Identify which cell holds the provided text, then report its (x, y) central coordinate. 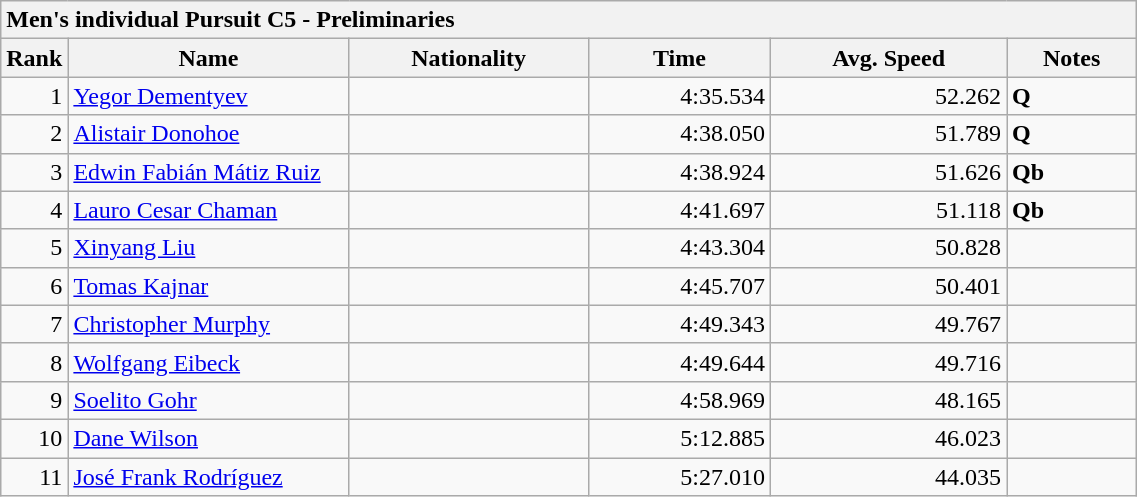
Name (208, 58)
Wolfgang Eibeck (208, 362)
5 (34, 248)
2 (34, 134)
49.716 (889, 362)
Alistair Donohoe (208, 134)
49.767 (889, 324)
50.401 (889, 286)
10 (34, 438)
Christopher Murphy (208, 324)
48.165 (889, 400)
Time (679, 58)
44.035 (889, 477)
Dane Wilson (208, 438)
4:58.969 (679, 400)
51.118 (889, 210)
1 (34, 96)
Notes (1072, 58)
Men's individual Pursuit C5 - Preliminaries (569, 20)
Nationality (468, 58)
4:43.304 (679, 248)
5:27.010 (679, 477)
José Frank Rodríguez (208, 477)
5:12.885 (679, 438)
4:38.924 (679, 172)
51.626 (889, 172)
11 (34, 477)
4:41.697 (679, 210)
6 (34, 286)
46.023 (889, 438)
8 (34, 362)
4 (34, 210)
3 (34, 172)
Xinyang Liu (208, 248)
Edwin Fabián Mátiz Ruiz (208, 172)
4:35.534 (679, 96)
4:49.343 (679, 324)
9 (34, 400)
4:38.050 (679, 134)
Tomas Kajnar (208, 286)
4:45.707 (679, 286)
7 (34, 324)
Lauro Cesar Chaman (208, 210)
4:49.644 (679, 362)
Avg. Speed (889, 58)
51.789 (889, 134)
50.828 (889, 248)
Yegor Dementyev (208, 96)
Soelito Gohr (208, 400)
52.262 (889, 96)
Rank (34, 58)
